Provide the [X, Y] coordinate of the cell's center where the given text is located.  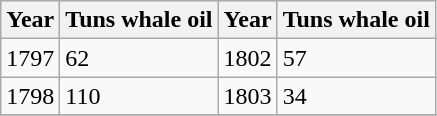
1802 [248, 58]
34 [356, 96]
110 [139, 96]
62 [139, 58]
1803 [248, 96]
1797 [30, 58]
57 [356, 58]
1798 [30, 96]
